Identify which cell holds the provided text, then report its (X, Y) central coordinate. 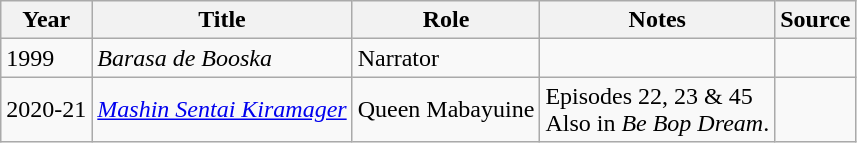
Year (46, 20)
Mashin Sentai Kiramager (222, 110)
Barasa de Booska (222, 58)
Source (816, 20)
Queen Mabayuine (446, 110)
Episodes 22, 23 & 45Also in Be Bop Dream. (658, 110)
Notes (658, 20)
Role (446, 20)
1999 (46, 58)
Narrator (446, 58)
2020-21 (46, 110)
Title (222, 20)
